Scan for the cell matching the given text and deliver its (x, y) coordinate at center. 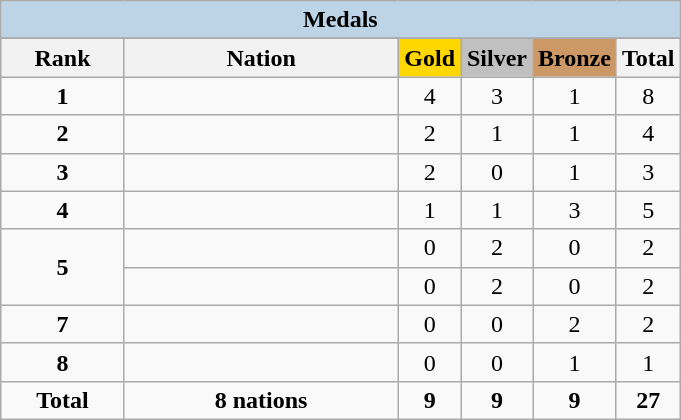
8 nations (261, 400)
Silver (496, 58)
Rank (63, 58)
Nation (261, 58)
27 (648, 400)
Gold (430, 58)
Medals (340, 20)
7 (63, 324)
Bronze (574, 58)
